Search for the cell housing the specified text and yield its [X, Y] center coordinate. 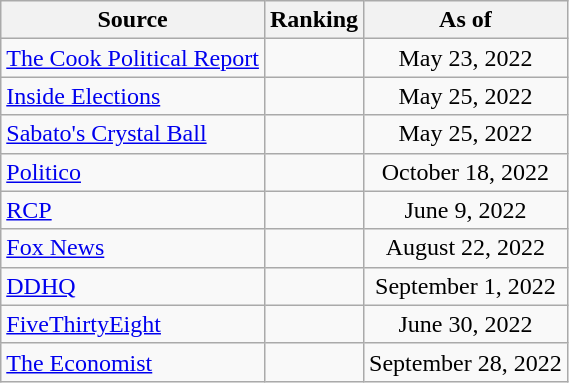
Sabato's Crystal Ball [133, 134]
FiveThirtyEight [133, 324]
June 30, 2022 [466, 324]
As of [466, 20]
Ranking [314, 20]
May 23, 2022 [466, 58]
September 28, 2022 [466, 362]
Politico [133, 172]
Inside Elections [133, 96]
October 18, 2022 [466, 172]
Fox News [133, 248]
June 9, 2022 [466, 210]
DDHQ [133, 286]
The Economist [133, 362]
August 22, 2022 [466, 248]
September 1, 2022 [466, 286]
RCP [133, 210]
Source [133, 20]
The Cook Political Report [133, 58]
